Return the (x, y) coordinate for the center point of the cell that contains the specified text.  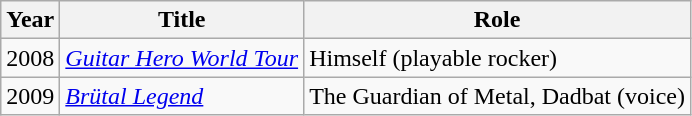
Brütal Legend (182, 96)
Role (498, 20)
2008 (30, 58)
Guitar Hero World Tour (182, 58)
Himself (playable rocker) (498, 58)
The Guardian of Metal, Dadbat (voice) (498, 96)
2009 (30, 96)
Title (182, 20)
Year (30, 20)
